Detect which cell encompasses the target text, then output its (X, Y) center coordinate. 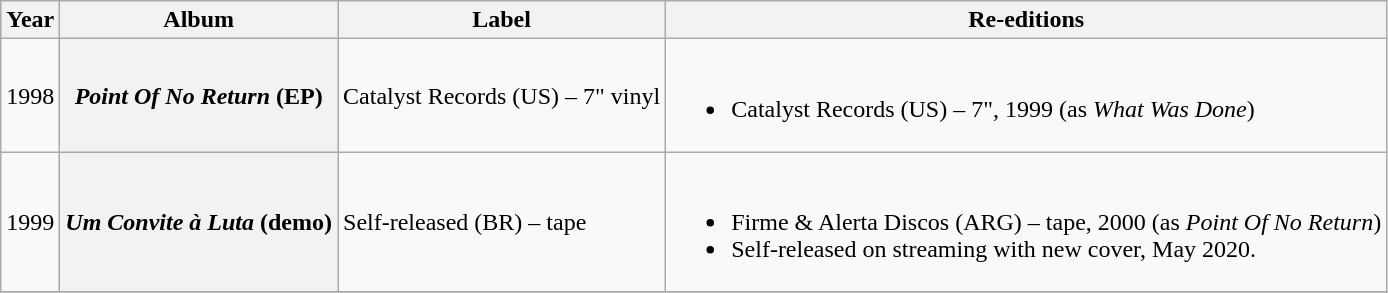
Firme & Alerta Discos (ARG) – tape, 2000 (as Point Of No Return)Self-released on streaming with new cover, May 2020. (1026, 222)
Self-released (BR) – tape (502, 222)
Catalyst Records (US) – 7", 1999 (as What Was Done) (1026, 96)
Album (199, 20)
Re-editions (1026, 20)
Catalyst Records (US) – 7" vinyl (502, 96)
Point Of No Return (EP) (199, 96)
Year (30, 20)
Um Convite à Luta (demo) (199, 222)
1998 (30, 96)
Label (502, 20)
1999 (30, 222)
